Capture the cell that displays the provided text and extract its (X, Y) central coordinate. 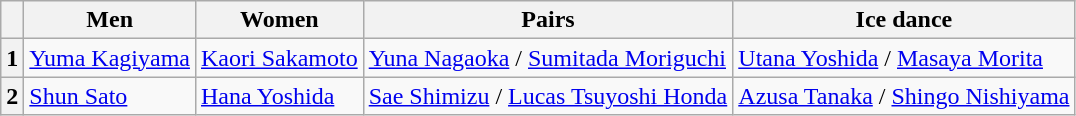
Yuna Nagaoka / Sumitada Moriguchi (548, 58)
Pairs (548, 20)
1 (12, 58)
Sae Shimizu / Lucas Tsuyoshi Honda (548, 96)
Azusa Tanaka / Shingo Nishiyama (904, 96)
Women (279, 20)
Shun Sato (110, 96)
2 (12, 96)
Men (110, 20)
Yuma Kagiyama (110, 58)
Kaori Sakamoto (279, 58)
Hana Yoshida (279, 96)
Ice dance (904, 20)
Utana Yoshida / Masaya Morita (904, 58)
